Output the [x, y] coordinate of the center of the cell containing the given text.  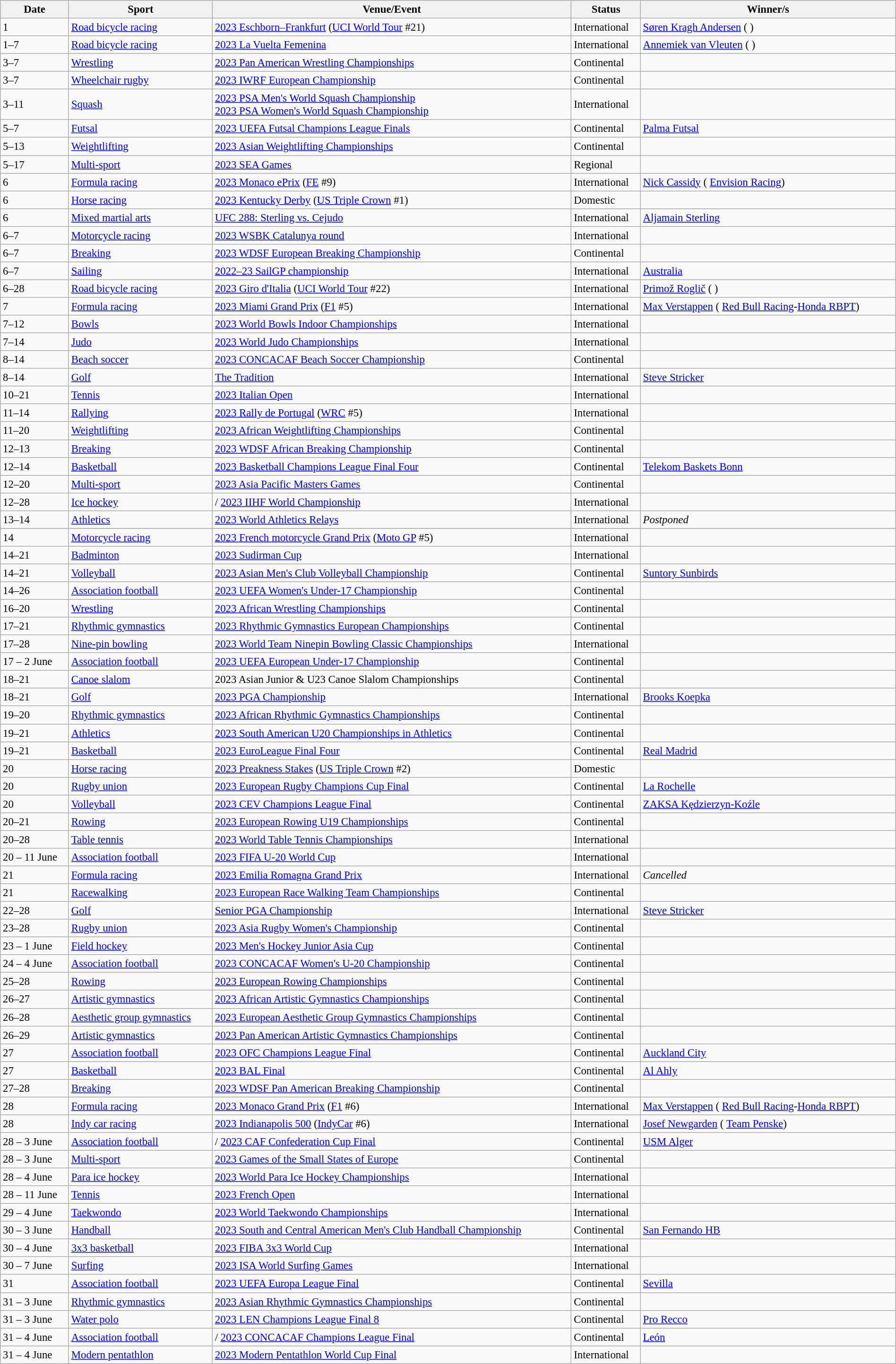
17–21 [35, 626]
5–7 [35, 129]
12–20 [35, 484]
30 – 3 June [35, 1230]
Winner/s [768, 9]
Handball [140, 1230]
Pro Recco [768, 1319]
Indy car racing [140, 1124]
2023 CONCACAF Beach Soccer Championship [391, 360]
Venue/Event [391, 9]
2023 PGA Championship [391, 697]
2023 French motorcycle Grand Prix (Moto GP #5) [391, 537]
2023 European Aesthetic Group Gymnastics Championships [391, 1017]
11–14 [35, 413]
2023 Asia Rugby Women's Championship [391, 928]
11–20 [35, 431]
2023 World Taekwondo Championships [391, 1213]
Table tennis [140, 839]
2023 WSBK Catalunya round [391, 235]
Suntory Sunbirds [768, 573]
2023 BAL Final [391, 1070]
20 – 11 June [35, 857]
28 – 11 June [35, 1195]
2023 Asian Junior & U23 Canoe Slalom Championships [391, 680]
Futsal [140, 129]
Cancelled [768, 875]
2023 UEFA European Under-17 Championship [391, 662]
The Tradition [391, 378]
2023 African Artistic Gymnastics Championships [391, 1000]
2023 South and Central American Men's Club Handball Championship [391, 1230]
Nick Cassidy ( Envision Racing) [768, 182]
Canoe slalom [140, 680]
Australia [768, 271]
2023 World Bowls Indoor Championships [391, 324]
San Fernando HB [768, 1230]
2023 Pan American Artistic Gymnastics Championships [391, 1035]
7–14 [35, 342]
2023 Monaco Grand Prix (F1 #6) [391, 1106]
6–28 [35, 289]
2023 Kentucky Derby (US Triple Crown #1) [391, 200]
1–7 [35, 45]
2023 Italian Open [391, 395]
Ice hockey [140, 502]
/ 2023 CAF Confederation Cup Final [391, 1141]
2023 World Athletics Relays [391, 520]
2023 South American U20 Championships in Athletics [391, 733]
Søren Kragh Andersen ( ) [768, 27]
Surfing [140, 1266]
2023 WDSF Pan American Breaking Championship [391, 1088]
2023 IWRF European Championship [391, 80]
7–12 [35, 324]
26–28 [35, 1017]
2023 Rally de Portugal (WRC #5) [391, 413]
16–20 [35, 609]
2023 Miami Grand Prix (F1 #5) [391, 306]
Aljamain Sterling [768, 217]
2023 OFC Champions League Final [391, 1053]
Al Ahly [768, 1070]
2023 French Open [391, 1195]
2023 European Rowing U19 Championships [391, 822]
Auckland City [768, 1053]
Water polo [140, 1319]
Regional [606, 164]
2022–23 SailGP championship [391, 271]
23–28 [35, 928]
7 [35, 306]
27–28 [35, 1088]
25–28 [35, 982]
2023 Asian Rhythmic Gymnastics Championships [391, 1302]
2023 Giro d'Italia (UCI World Tour #22) [391, 289]
31 [35, 1284]
Sevilla [768, 1284]
24 – 4 June [35, 964]
2023 LEN Champions League Final 8 [391, 1319]
13–14 [35, 520]
30 – 4 June [35, 1248]
Telekom Baskets Bonn [768, 466]
3–11 [35, 105]
5–17 [35, 164]
Palma Futsal [768, 129]
2023 La Vuelta Femenina [391, 45]
2023 SEA Games [391, 164]
Sailing [140, 271]
2023 World Team Ninepin Bowling Classic Championships [391, 644]
Mixed martial arts [140, 217]
14–26 [35, 591]
Bowls [140, 324]
León [768, 1337]
Josef Newgarden ( Team Penske) [768, 1124]
Wheelchair rugby [140, 80]
2023 FIBA 3x3 World Cup [391, 1248]
2023 UEFA Europa League Final [391, 1284]
Beach soccer [140, 360]
5–13 [35, 147]
La Rochelle [768, 786]
2023 Pan American Wrestling Championships [391, 63]
Aesthetic group gymnastics [140, 1017]
22–28 [35, 911]
2023 European Rowing Championships [391, 982]
Modern pentathlon [140, 1355]
2023 Emilia Romagna Grand Prix [391, 875]
26–27 [35, 1000]
Brooks Koepka [768, 697]
Squash [140, 105]
20–21 [35, 822]
2023 WDSF European Breaking Championship [391, 253]
3x3 basketball [140, 1248]
UFC 288: Sterling vs. Cejudo [391, 217]
2023 UEFA Women's Under-17 Championship [391, 591]
/ 2023 CONCACAF Champions League Final [391, 1337]
23 – 1 June [35, 946]
12–14 [35, 466]
2023 African Rhythmic Gymnastics Championships [391, 715]
20–28 [35, 839]
2023 World Table Tennis Championships [391, 839]
Sport [140, 9]
Field hockey [140, 946]
29 – 4 June [35, 1213]
2023 World Judo Championships [391, 342]
2023 European Rugby Champions Cup Final [391, 786]
2023 Asia Pacific Masters Games [391, 484]
12–28 [35, 502]
2023 EuroLeague Final Four [391, 751]
Judo [140, 342]
17–28 [35, 644]
Real Madrid [768, 751]
14 [35, 537]
2023 African Wrestling Championships [391, 609]
2023 European Race Walking Team Championships [391, 893]
19–20 [35, 715]
2023 UEFA Futsal Champions League Finals [391, 129]
2023 Asian Weightlifting Championships [391, 147]
26–29 [35, 1035]
2023 Monaco ePrix (FE #9) [391, 182]
2023 Modern Pentathlon World Cup Final [391, 1355]
2023 Men's Hockey Junior Asia Cup [391, 946]
USM Alger [768, 1141]
2023 CEV Champions League Final [391, 804]
2023 Asian Men's Club Volleyball Championship [391, 573]
12–13 [35, 449]
2023 Games of the Small States of Europe [391, 1159]
Badminton [140, 555]
Rallying [140, 413]
Taekwondo [140, 1213]
2023 ISA World Surfing Games [391, 1266]
2023 Preakness Stakes (US Triple Crown #2) [391, 768]
10–21 [35, 395]
30 – 7 June [35, 1266]
2023 FIFA U-20 World Cup [391, 857]
Primož Roglič ( ) [768, 289]
Para ice hockey [140, 1177]
17 – 2 June [35, 662]
2023 Indianapolis 500 (IndyCar #6) [391, 1124]
2023 WDSF African Breaking Championship [391, 449]
/ 2023 IIHF World Championship [391, 502]
Postponed [768, 520]
Date [35, 9]
ZAKSA Kędzierzyn-Koźle [768, 804]
2023 World Para Ice Hockey Championships [391, 1177]
Annemiek van Vleuten ( ) [768, 45]
2023 PSA Men's World Squash Championship 2023 PSA Women's World Squash Championship [391, 105]
2023 Basketball Champions League Final Four [391, 466]
Nine-pin bowling [140, 644]
1 [35, 27]
Status [606, 9]
2023 Rhythmic Gymnastics European Championships [391, 626]
28 – 4 June [35, 1177]
2023 African Weightlifting Championships [391, 431]
2023 Sudirman Cup [391, 555]
2023 Eschborn–Frankfurt (UCI World Tour #21) [391, 27]
Senior PGA Championship [391, 911]
Racewalking [140, 893]
2023 CONCACAF Women's U-20 Championship [391, 964]
